Scan for the cell matching the given text and deliver its [x, y] coordinate at center. 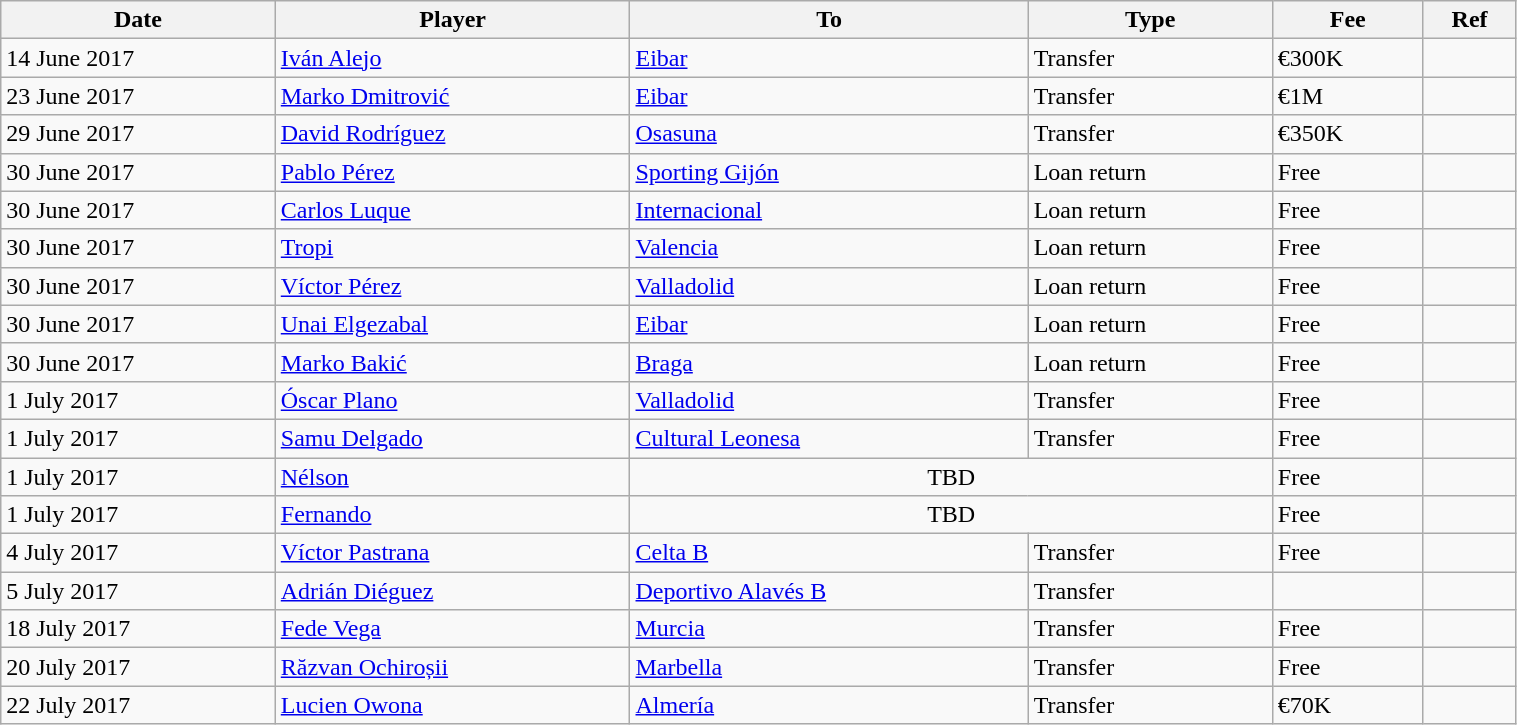
€300K [1348, 58]
Valencia [829, 248]
Braga [829, 362]
14 June 2017 [138, 58]
David Rodríguez [452, 134]
Date [138, 20]
Fee [1348, 20]
22 July 2017 [138, 705]
5 July 2017 [138, 591]
Víctor Pastrana [452, 553]
Tropi [452, 248]
Fernando [452, 515]
Óscar Plano [452, 400]
Adrián Diéguez [452, 591]
20 July 2017 [138, 667]
Celta B [829, 553]
Ref [1470, 20]
18 July 2017 [138, 629]
Pablo Pérez [452, 172]
Unai Elgezabal [452, 324]
Samu Delgado [452, 438]
Type [1150, 20]
Player [452, 20]
€70K [1348, 705]
Víctor Pérez [452, 286]
Lucien Owona [452, 705]
Nélson [452, 477]
Sporting Gijón [829, 172]
Marko Dmitrović [452, 96]
Iván Alejo [452, 58]
Fede Vega [452, 629]
€1M [1348, 96]
Marbella [829, 667]
Deportivo Alavés B [829, 591]
23 June 2017 [138, 96]
29 June 2017 [138, 134]
To [829, 20]
Osasuna [829, 134]
4 July 2017 [138, 553]
Almería [829, 705]
Marko Bakić [452, 362]
Răzvan Ochiroșii [452, 667]
€350K [1348, 134]
Cultural Leonesa [829, 438]
Internacional [829, 210]
Murcia [829, 629]
Carlos Luque [452, 210]
